Extract the [x, y] coordinate from the center of the cell holding the provided text.  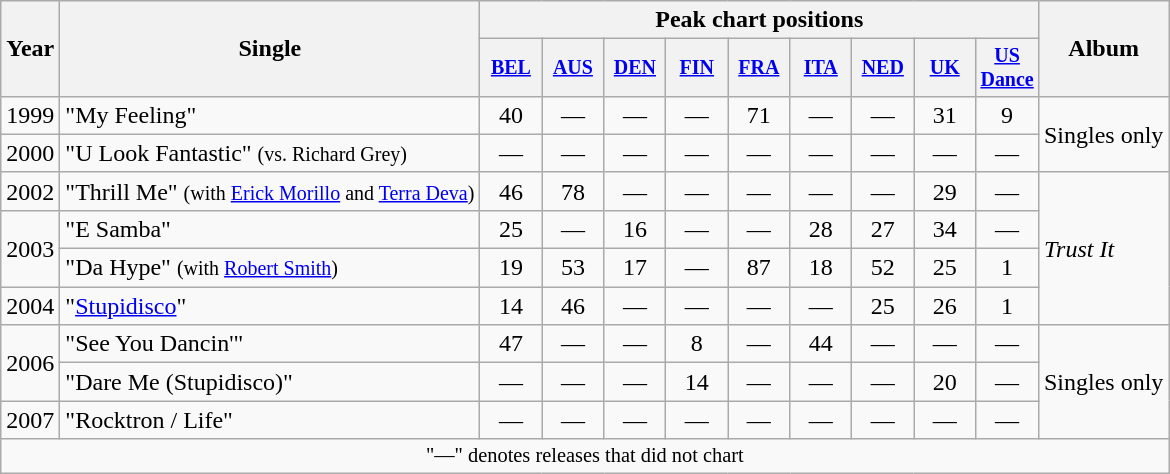
2002 [30, 191]
2006 [30, 363]
"E Samba" [270, 229]
UK [945, 68]
NED [883, 68]
2003 [30, 248]
8 [697, 344]
DEN [635, 68]
"Stupidisco" [270, 306]
"Thrill Me" (with Erick Morillo and Terra Deva) [270, 191]
BEL [511, 68]
"Dare Me (Stupidisco)" [270, 382]
Album [1103, 49]
FIN [697, 68]
Peak chart positions [760, 20]
40 [511, 115]
2000 [30, 153]
"My Feeling" [270, 115]
FRA [759, 68]
53 [573, 268]
47 [511, 344]
18 [821, 268]
20 [945, 382]
16 [635, 229]
ITA [821, 68]
26 [945, 306]
AUS [573, 68]
29 [945, 191]
27 [883, 229]
1999 [30, 115]
Trust It [1103, 248]
78 [573, 191]
17 [635, 268]
52 [883, 268]
"U Look Fantastic" (vs. Richard Grey) [270, 153]
"—" denotes releases that did not chart [585, 456]
44 [821, 344]
Single [270, 49]
9 [1008, 115]
"Rocktron / Life" [270, 420]
87 [759, 268]
34 [945, 229]
USDance [1008, 68]
2007 [30, 420]
71 [759, 115]
"Da Hype" (with Robert Smith) [270, 268]
"See You Dancin'" [270, 344]
2004 [30, 306]
28 [821, 229]
31 [945, 115]
Year [30, 49]
19 [511, 268]
